Identify which cell holds the provided text, then report its (x, y) central coordinate. 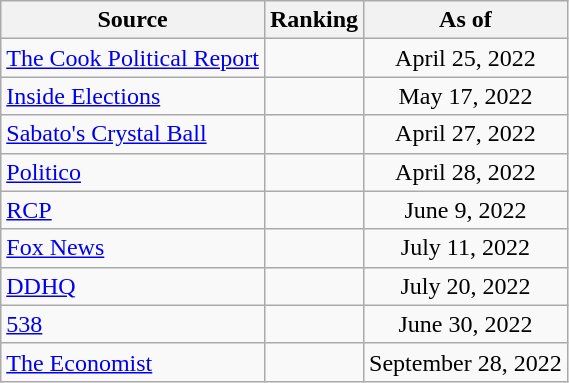
June 30, 2022 (466, 324)
The Cook Political Report (133, 58)
May 17, 2022 (466, 96)
June 9, 2022 (466, 210)
April 25, 2022 (466, 58)
April 27, 2022 (466, 134)
Source (133, 20)
September 28, 2022 (466, 362)
538 (133, 324)
July 20, 2022 (466, 286)
RCP (133, 210)
As of (466, 20)
Ranking (314, 20)
Fox News (133, 248)
July 11, 2022 (466, 248)
April 28, 2022 (466, 172)
Sabato's Crystal Ball (133, 134)
Inside Elections (133, 96)
The Economist (133, 362)
DDHQ (133, 286)
Politico (133, 172)
